Return [X, Y] of the center of cell containing provided text 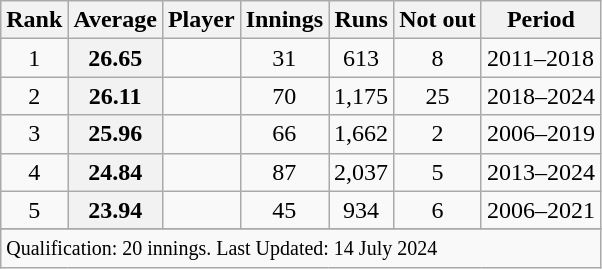
70 [284, 96]
Average [116, 20]
2,037 [362, 172]
25.96 [116, 134]
2018–2024 [540, 96]
613 [362, 58]
26.65 [116, 58]
6 [438, 210]
934 [362, 210]
Rank [34, 20]
4 [34, 172]
1,175 [362, 96]
Not out [438, 20]
26.11 [116, 96]
45 [284, 210]
24.84 [116, 172]
8 [438, 58]
Player [201, 20]
Innings [284, 20]
Runs [362, 20]
2006–2019 [540, 134]
1 [34, 58]
87 [284, 172]
25 [438, 96]
23.94 [116, 210]
2011–2018 [540, 58]
Qualification: 20 innings. Last Updated: 14 July 2024 [301, 248]
Period [540, 20]
31 [284, 58]
2013–2024 [540, 172]
3 [34, 134]
66 [284, 134]
2006–2021 [540, 210]
1,662 [362, 134]
